For the text-containing cell, return its midpoint in (x, y) coordinate format. 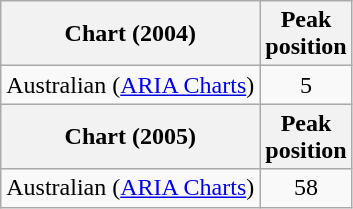
5 (306, 85)
Chart (2004) (130, 34)
58 (306, 188)
Chart (2005) (130, 136)
